Return the (X, Y) coordinate for the center point of the cell that contains the specified text.  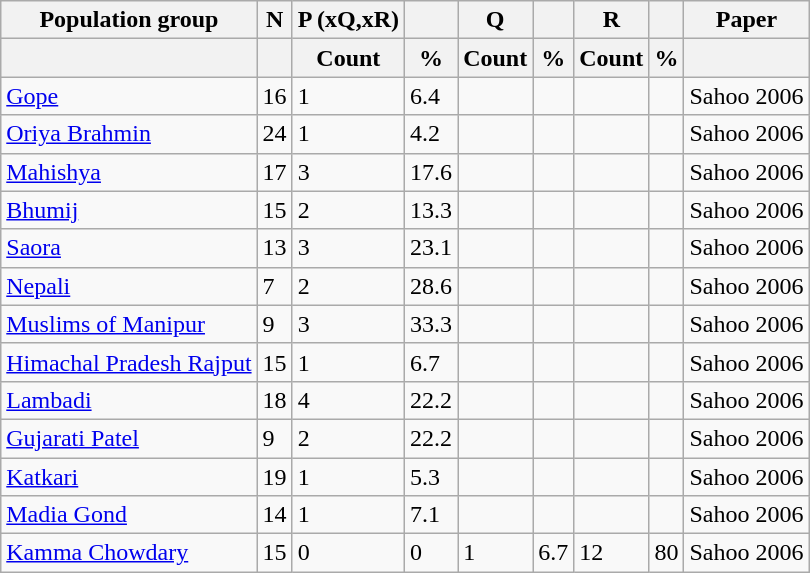
17 (274, 172)
7 (274, 286)
17.6 (432, 172)
R (612, 20)
7.1 (432, 515)
Lambadi (129, 400)
23.1 (432, 248)
33.3 (432, 324)
18 (274, 400)
Oriya Brahmin (129, 134)
Kamma Chowdary (129, 553)
5.3 (432, 477)
Gope (129, 96)
6.4 (432, 96)
4 (348, 400)
Q (496, 20)
13.3 (432, 210)
19 (274, 477)
Bhumij (129, 210)
24 (274, 134)
Population group (129, 20)
4.2 (432, 134)
16 (274, 96)
28.6 (432, 286)
14 (274, 515)
Nepali (129, 286)
Mahishya (129, 172)
P (xQ,xR) (348, 20)
Himachal Pradesh Rajput (129, 362)
Madia Gond (129, 515)
Gujarati Patel (129, 438)
N (274, 20)
Saora (129, 248)
Katkari (129, 477)
12 (612, 553)
13 (274, 248)
Paper (746, 20)
80 (666, 553)
Muslims of Manipur (129, 324)
